Output the (x, y) coordinate of the center of the cell containing the given text.  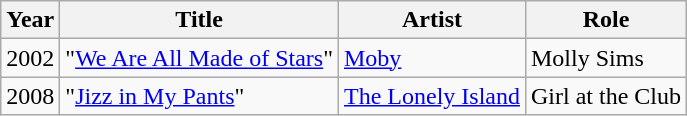
Moby (432, 58)
Title (200, 20)
The Lonely Island (432, 96)
Role (606, 20)
"Jizz in My Pants" (200, 96)
Artist (432, 20)
2008 (30, 96)
Molly Sims (606, 58)
2002 (30, 58)
Year (30, 20)
Girl at the Club (606, 96)
"We Are All Made of Stars" (200, 58)
